Return (x, y) of the center of cell containing provided text 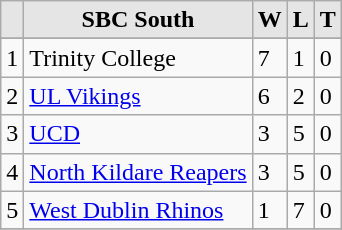
L (300, 20)
UL Vikings (138, 96)
SBC South (138, 20)
West Dublin Rhinos (138, 210)
Trinity College (138, 58)
W (270, 20)
6 (270, 96)
T (328, 20)
North Kildare Reapers (138, 172)
UCD (138, 134)
4 (12, 172)
